Output the [X, Y] coordinate of the center of the cell containing the given text.  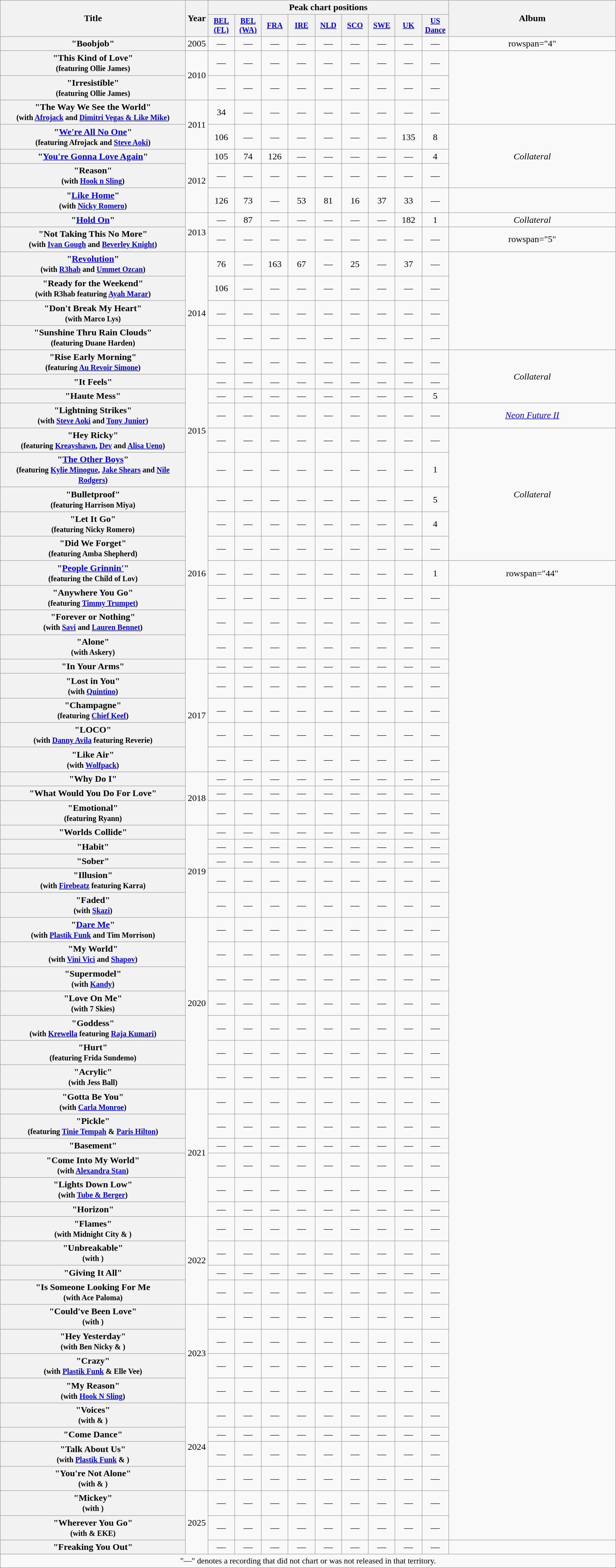
"Crazy"(with Plastik Funk & Elle Vee) [93, 1366]
BEL(WA) [248, 26]
"Basement" [93, 1146]
"You're Not Alone"(with & ) [93, 1478]
"People Grinnin'"(featuring the Child of Lov) [93, 573]
IRE [301, 26]
2019 [197, 871]
"Alone"(with Askery) [93, 647]
"Hold On" [93, 220]
"Not Taking This No More"(with Ivan Gough and Beverley Knight) [93, 239]
34 [221, 113]
135 [408, 137]
"Forever or Nothing"(with Savi and Lauren Bennet) [93, 622]
"Horizon" [93, 1209]
25 [355, 264]
"Giving It All" [93, 1273]
105 [221, 156]
2018 [197, 798]
81 [328, 200]
"Rise Early Morning"(featuring Au Revoir Simone) [93, 362]
2014 [197, 313]
FRA [275, 26]
2017 [197, 715]
182 [408, 220]
"Come Dance" [93, 1434]
UK [408, 26]
"Habit" [93, 847]
"Hey Yesterday"(with Ben Nicky & ) [93, 1341]
"Flames"(with Midnight City & ) [93, 1229]
Peak chart positions [328, 8]
"You're Gonna Love Again" [93, 156]
"Let It Go"(featuring Nicky Romero) [93, 524]
"Is Someone Looking For Me(with Ace Paloma) [93, 1292]
"Did We Forget"(featuring Amba Shepherd) [93, 548]
2023 [197, 1353]
Title [93, 19]
2025 [197, 1523]
73 [248, 200]
"Like Home"(with Nicky Romero) [93, 200]
"Lights Down Low" (with Tube & Berger) [93, 1190]
"Could've Been Love"(with ) [93, 1316]
"Lightning Strikes"(with Steve Aoki and Tony Junior) [93, 415]
"In Your Arms" [93, 666]
"My Reason"(with Hook N Sling) [93, 1391]
"Irresistible"(featuring Ollie James) [93, 88]
"Sunshine Thru Rain Clouds"(featuring Duane Harden) [93, 338]
"Mickey"(with ) [93, 1503]
2005 [197, 43]
"What Would You Do For Love" [93, 793]
33 [408, 200]
"Champagne" (featuring Chief Keef) [93, 710]
67 [301, 264]
"—" denotes a recording that did not chart or was not released in that territory. [308, 1561]
"My World" (with Vini Vici and Shapov) [93, 954]
"Boobjob" [93, 43]
2015 [197, 431]
2021 [197, 1153]
"Emotional"(featuring Ryann) [93, 813]
87 [248, 220]
"Sober" [93, 861]
Album [532, 19]
"The Other Boys"(featuring Kylie Minogue, Jake Shears and Nile Rodgers) [93, 470]
"Reason"(with Hook n Sling) [93, 176]
2010 [197, 76]
2020 [197, 1003]
"It Feels" [93, 381]
"Haute Mess" [93, 396]
"Hey Ricky"(featuring Kreayshawn, Dev and Alisa Ueno) [93, 440]
"Wherever You Go"(with & EKE) [93, 1528]
"Why Do I" [93, 779]
SCO [355, 26]
"This Kind of Love"(featuring Ollie James) [93, 63]
"Like Air" (with Wolfpack) [93, 759]
2016 [197, 573]
"Love On Me" (with 7 Skies) [93, 1003]
"Talk About Us"(with Plastik Funk & ) [93, 1454]
rowspan="5" [532, 239]
2024 [197, 1446]
"Illusion" (with Firebeatz featuring Karra) [93, 881]
"Don't Break My Heart"(with Marco Lys) [93, 313]
76 [221, 264]
2012 [197, 181]
NLD [328, 26]
2022 [197, 1261]
"Come Into My World" (with Alexandra Stan) [93, 1165]
"LOCO" (with Danny Avila featuring Reverie) [93, 735]
"Unbreakable"(with ) [93, 1253]
"Lost in You" (with Quintino) [93, 686]
rowspan="44" [532, 573]
"Revolution"(with R3hab and Ummet Ozcan) [93, 264]
"Worlds Collide" [93, 832]
"Acrylic" (with Jess Ball) [93, 1077]
"Goddess" (with Krewella featuring Raja Kumari) [93, 1028]
Year [197, 19]
74 [248, 156]
"Anywhere You Go"(featuring Timmy Trumpet) [93, 597]
"Dare Me" (with Plastik Funk and Tim Morrison) [93, 930]
rowspan="4" [532, 43]
"Bulletproof"(featuring Harrison Miya) [93, 499]
"Hurt" (featuring Frida Sundemo) [93, 1052]
16 [355, 200]
"Supermodel" (with Kandy) [93, 979]
8 [436, 137]
2011 [197, 125]
"The Way We See the World"(with Afrojack and Dimitri Vegas & Like Mike) [93, 113]
"Voices"(with & ) [93, 1415]
53 [301, 200]
"Freaking You Out" [93, 1547]
Neon Future II [532, 415]
"Ready for the Weekend"(with R3hab featuring Ayah Marar) [93, 289]
"Gotta Be You" (with Carla Monroe) [93, 1101]
"Faded" (with Skazi) [93, 905]
SWE [382, 26]
"We're All No One"(featuring Afrojack and Steve Aoki) [93, 137]
163 [275, 264]
2013 [197, 232]
USDance [436, 26]
"Pickle"(featuring Tinie Tempah & Paris Hilton) [93, 1126]
BEL(FL) [221, 26]
